Find where the given text appears and provide that cell's center as [x, y] coordinate. 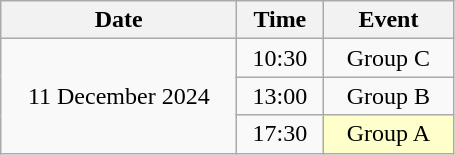
Date [119, 20]
Group C [388, 58]
11 December 2024 [119, 96]
Time [280, 20]
17:30 [280, 134]
10:30 [280, 58]
Event [388, 20]
13:00 [280, 96]
Group A [388, 134]
Group B [388, 96]
